Provide the (X, Y) coordinate of the cell's center where the given text is located.  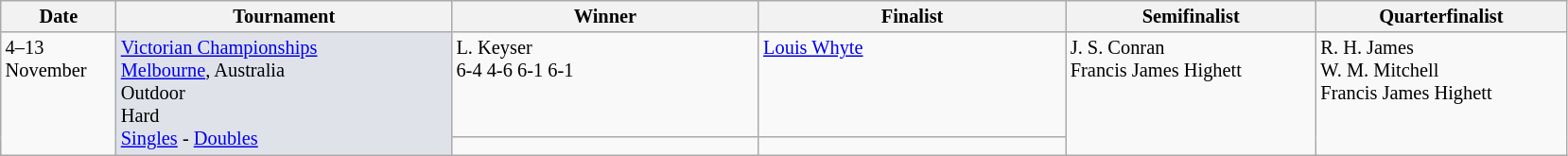
Tournament (284, 16)
Louis Whyte (912, 85)
Finalist (912, 16)
Date (59, 16)
Victorian Championships Melbourne, AustraliaOutdoorHardSingles - Doubles (284, 94)
Semifinalist (1192, 16)
L. Keyser 6-4 4-6 6-1 6-1 (605, 85)
J. S. Conran Francis James Highett (1192, 94)
R. H. James W. M. Mitchell Francis James Highett (1441, 94)
Quarterfinalist (1441, 16)
Winner (605, 16)
4–13 November (59, 94)
